Provide the (x, y) coordinate of the cell's center where the given text is located.  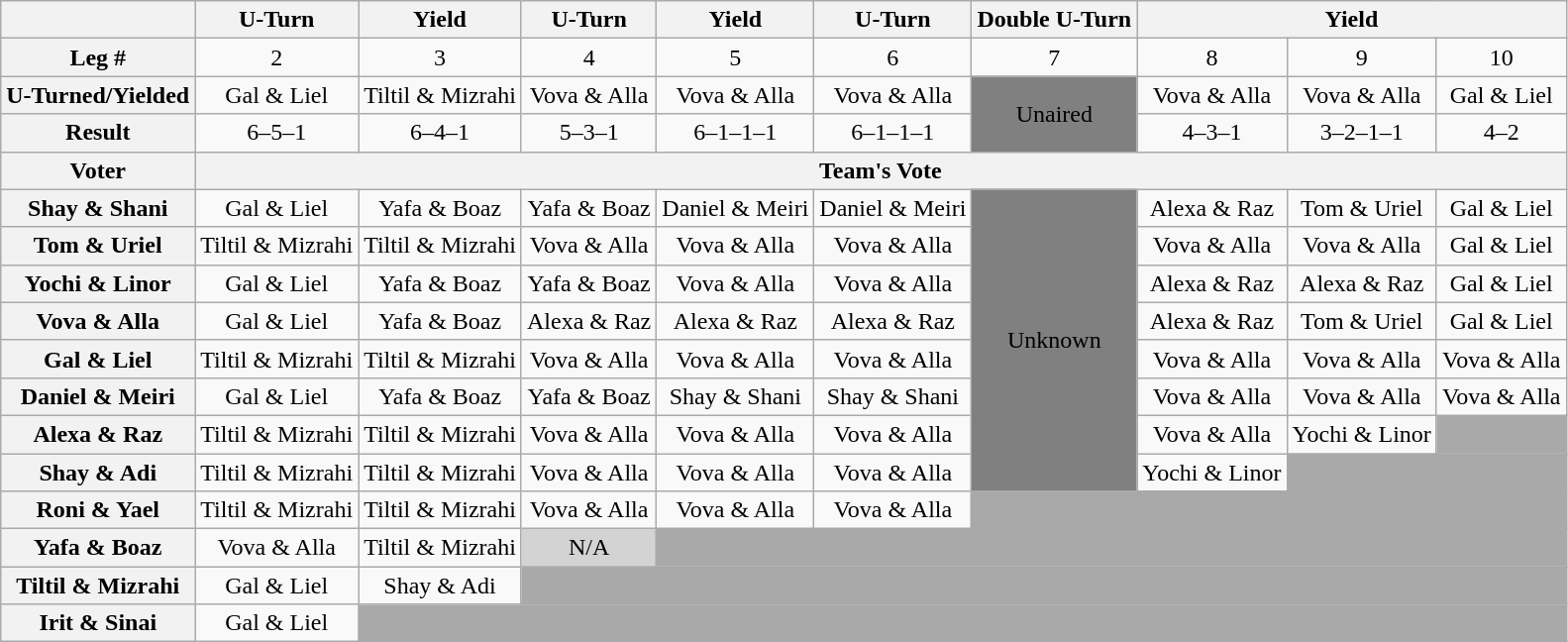
8 (1212, 57)
Unaired (1054, 114)
7 (1054, 57)
Result (98, 133)
6 (893, 57)
10 (1502, 57)
9 (1361, 57)
Roni & Yael (98, 510)
6–4–1 (440, 133)
4–2 (1502, 133)
Voter (98, 170)
Double U-Turn (1054, 20)
4–3–1 (1212, 133)
3 (440, 57)
2 (277, 57)
3–2–1–1 (1361, 133)
Unknown (1054, 340)
5 (735, 57)
N/A (588, 548)
Irit & Sinai (98, 623)
Leg # (98, 57)
Team's Vote (881, 170)
U-Turned/Yielded (98, 95)
6–5–1 (277, 133)
5–3–1 (588, 133)
4 (588, 57)
